Determine the [X, Y] coordinate at the center of the cell enclosing the given text.  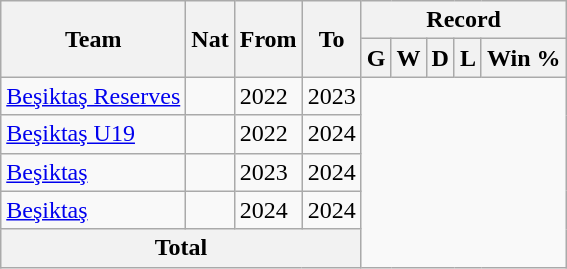
Total [181, 248]
Beşiktaş Reserves [94, 96]
To [332, 39]
D [440, 58]
Team [94, 39]
W [408, 58]
G [376, 58]
From [268, 39]
Nat [210, 39]
Record [464, 20]
Beşiktaş U19 [94, 134]
Win % [524, 58]
L [468, 58]
